Provide the [X, Y] coordinate of the cell's center where the given text is located.  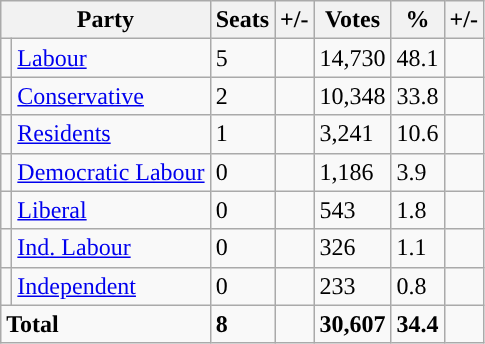
10.6 [418, 134]
Conservative [111, 96]
1.1 [418, 248]
30,607 [352, 324]
% [418, 20]
Liberal [111, 210]
Votes [352, 20]
Residents [111, 134]
3,241 [352, 134]
8 [242, 324]
48.1 [418, 58]
2 [242, 96]
Ind. Labour [111, 248]
Independent [111, 286]
Party [106, 20]
Labour [111, 58]
Democratic Labour [111, 172]
34.4 [418, 324]
14,730 [352, 58]
10,348 [352, 96]
33.8 [418, 96]
543 [352, 210]
233 [352, 286]
5 [242, 58]
3.9 [418, 172]
326 [352, 248]
1.8 [418, 210]
1,186 [352, 172]
0.8 [418, 286]
Seats [242, 20]
Total [106, 324]
1 [242, 134]
